Output the (X, Y) coordinate of the center of the cell containing the given text.  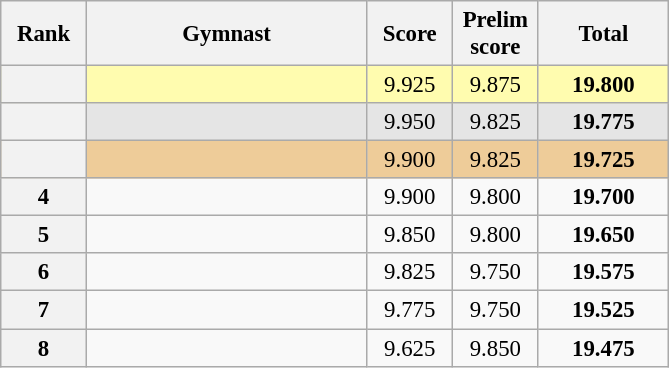
9.625 (410, 348)
19.650 (604, 235)
19.800 (604, 85)
19.700 (604, 197)
19.475 (604, 348)
8 (44, 348)
19.725 (604, 160)
9.775 (410, 310)
6 (44, 273)
7 (44, 310)
9.875 (496, 85)
19.575 (604, 273)
Score (410, 34)
19.525 (604, 310)
Prelim score (496, 34)
5 (44, 235)
19.775 (604, 122)
9.950 (410, 122)
Gymnast (226, 34)
Total (604, 34)
4 (44, 197)
9.925 (410, 85)
Rank (44, 34)
